Locate the cell with the specified text and output its (X, Y) center coordinate. 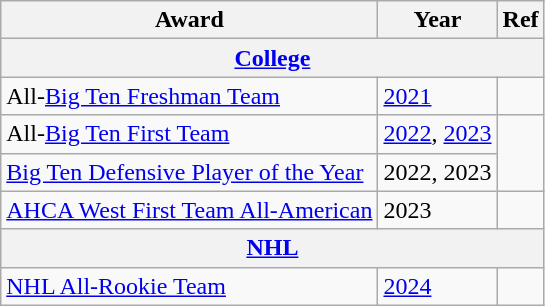
Year (438, 20)
Ref (520, 20)
2024 (438, 286)
2023 (438, 210)
Award (190, 20)
All-Big Ten First Team (190, 134)
AHCA West First Team All-American (190, 210)
All-Big Ten Freshman Team (190, 96)
NHL All-Rookie Team (190, 286)
Big Ten Defensive Player of the Year (190, 172)
College (272, 58)
2021 (438, 96)
NHL (272, 248)
